Search for the cell housing the specified text and yield its [X, Y] center coordinate. 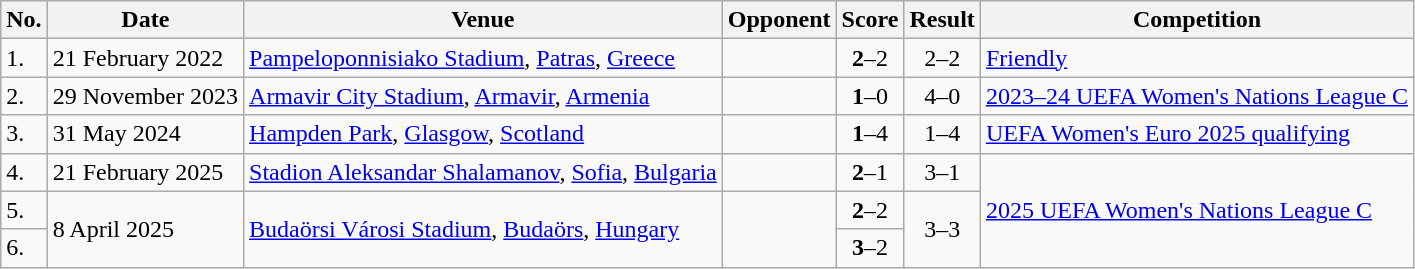
31 May 2024 [145, 134]
Venue [484, 20]
Budaörsi Városi Stadium, Budaörs, Hungary [484, 229]
1. [24, 58]
Stadion Aleksandar Shalamanov, Sofia, Bulgaria [484, 172]
Friendly [1196, 58]
3–3 [942, 229]
3–1 [942, 172]
3. [24, 134]
No. [24, 20]
3–2 [870, 248]
2025 UEFA Women's Nations League C [1196, 210]
Competition [1196, 20]
1–0 [870, 96]
4. [24, 172]
6. [24, 248]
Hampden Park, Glasgow, Scotland [484, 134]
2. [24, 96]
5. [24, 210]
4–0 [942, 96]
29 November 2023 [145, 96]
8 April 2025 [145, 229]
Date [145, 20]
Result [942, 20]
2–1 [870, 172]
Score [870, 20]
UEFA Women's Euro 2025 qualifying [1196, 134]
2023–24 UEFA Women's Nations League C [1196, 96]
Opponent [779, 20]
21 February 2022 [145, 58]
21 February 2025 [145, 172]
Armavir City Stadium, Armavir, Armenia [484, 96]
Pampeloponnisiako Stadium, Patras, Greece [484, 58]
